Return the (x, y) coordinate for the center point of the cell that contains the specified text.  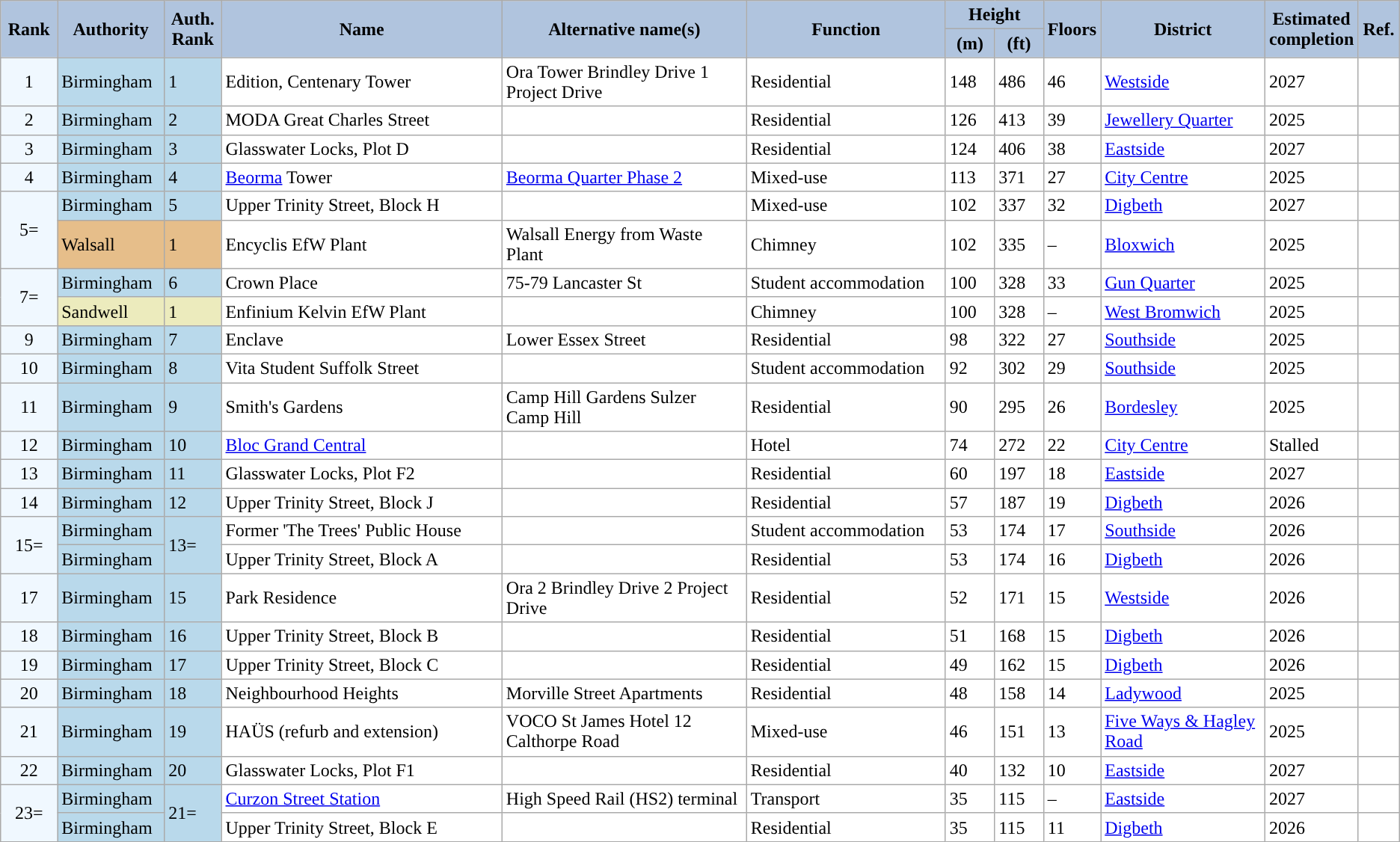
132 (1019, 770)
151 (1019, 731)
Bloc Grand Central (362, 446)
49 (970, 665)
57 (970, 503)
187 (1019, 503)
302 (1019, 368)
Sandwell (111, 311)
15= (29, 545)
Bordesley (1183, 407)
75-79 Lancaster St (624, 283)
33 (1072, 283)
113 (970, 177)
Upper Trinity Street, Block J (362, 503)
171 (1019, 598)
West Bromwich (1183, 311)
Ladywood (1183, 693)
Upper Trinity Street, Block B (362, 636)
162 (1019, 665)
124 (970, 149)
Ora 2 Brindley Drive 2 Project Drive (624, 598)
Transport (846, 799)
413 (1019, 120)
Glasswater Locks, Plot F2 (362, 474)
Upper Trinity Street, Block H (362, 206)
Enfinium Kelvin EfW Plant (362, 311)
322 (1019, 339)
26 (1072, 407)
Function (846, 29)
Glasswater Locks, Plot D (362, 149)
486 (1019, 82)
Five Ways & Hagley Road (1183, 731)
Crown Place (362, 283)
Park Residence (362, 598)
48 (970, 693)
Encyclis EfW Plant (362, 244)
Enclave (362, 339)
337 (1019, 206)
Gun Quarter (1183, 283)
Vita Student Suffolk Street (362, 368)
District (1183, 29)
38 (1072, 149)
98 (970, 339)
Hotel (846, 446)
168 (1019, 636)
158 (1019, 693)
Estimated completion (1311, 29)
Smith's Gardens (362, 407)
406 (1019, 149)
23= (29, 813)
60 (970, 474)
21= (193, 813)
Neighbourhood Heights (362, 693)
197 (1019, 474)
HAÜS (refurb and extension) (362, 731)
(m) (970, 43)
272 (1019, 446)
Upper Trinity Street, Block E (362, 827)
VOCO St James Hotel 12 Calthorpe Road (624, 731)
Auth. Rank (193, 29)
Bloxwich (1183, 244)
21 (29, 731)
Lower Essex Street (624, 339)
Height (995, 15)
Glasswater Locks, Plot F1 (362, 770)
Upper Trinity Street, Block A (362, 559)
13= (193, 545)
295 (1019, 407)
Stalled (1311, 446)
Morville Street Apartments (624, 693)
51 (970, 636)
5 (193, 206)
Jewellery Quarter (1183, 120)
Beorma Quarter Phase 2 (624, 177)
7 (193, 339)
Authority (111, 29)
90 (970, 407)
Alternative name(s) (624, 29)
7= (29, 297)
(ft) (1019, 43)
40 (970, 770)
Upper Trinity Street, Block C (362, 665)
335 (1019, 244)
Curzon Street Station (362, 799)
Rank (29, 29)
39 (1072, 120)
92 (970, 368)
Walsall (111, 244)
High Speed Rail (HS2) terminal (624, 799)
5= (29, 230)
148 (970, 82)
Former 'The Trees' Public House (362, 531)
Ref. (1379, 29)
Edition, Centenary Tower (362, 82)
Camp Hill Gardens Sulzer Camp Hill (624, 407)
32 (1072, 206)
52 (970, 598)
29 (1072, 368)
Beorma Tower (362, 177)
MODA Great Charles Street (362, 120)
371 (1019, 177)
Floors (1072, 29)
Name (362, 29)
126 (970, 120)
Ora Tower Brindley Drive 1 Project Drive (624, 82)
74 (970, 446)
Walsall Energy from Waste Plant (624, 244)
6 (193, 283)
8 (193, 368)
